Determine the [x, y] coordinate at the center of the cell enclosing the given text.  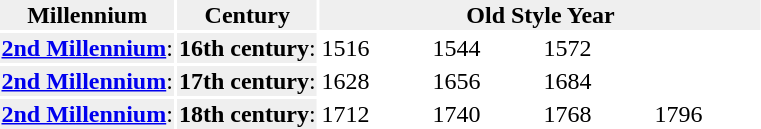
1544 [485, 48]
1712 [374, 114]
1768 [596, 114]
Century [247, 15]
Old Style Year [540, 15]
1516 [374, 48]
16th century: [247, 48]
1656 [485, 81]
Millennium [87, 15]
1684 [596, 81]
1628 [374, 81]
1740 [485, 114]
1572 [596, 48]
1796 [707, 114]
18th century: [247, 114]
17th century: [247, 81]
